Find where the given text appears and provide that cell's center as [x, y] coordinate. 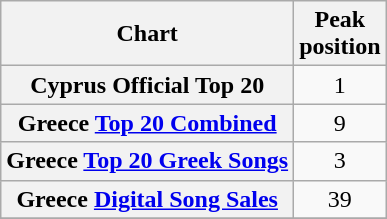
Greece Top 20 Greek Songs [148, 161]
Greece Digital Song Sales [148, 199]
Chart [148, 34]
Greece Top 20 Combined [148, 123]
3 [340, 161]
Cyprus Official Top 20 [148, 85]
39 [340, 199]
Peakposition [340, 34]
1 [340, 85]
9 [340, 123]
